Detect which cell encompasses the target text, then output its (X, Y) center coordinate. 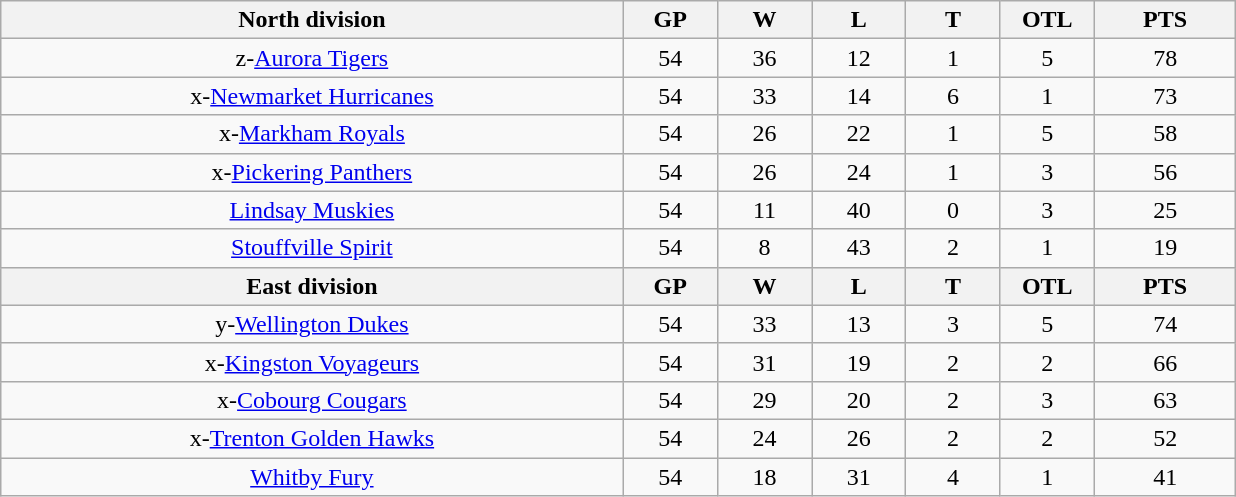
78 (1165, 58)
52 (1165, 438)
43 (859, 248)
Lindsay Muskies (312, 210)
6 (953, 96)
x-Trenton Golden Hawks (312, 438)
Stouffville Spirit (312, 248)
x-Cobourg Cougars (312, 400)
63 (1165, 400)
0 (953, 210)
40 (859, 210)
13 (859, 324)
East division (312, 286)
x-Newmarket Hurricanes (312, 96)
22 (859, 134)
20 (859, 400)
12 (859, 58)
11 (764, 210)
North division (312, 20)
Whitby Fury (312, 477)
58 (1165, 134)
41 (1165, 477)
x-Pickering Panthers (312, 172)
y-Wellington Dukes (312, 324)
8 (764, 248)
56 (1165, 172)
73 (1165, 96)
18 (764, 477)
z-Aurora Tigers (312, 58)
74 (1165, 324)
66 (1165, 362)
4 (953, 477)
x-Kingston Voyageurs (312, 362)
14 (859, 96)
x-Markham Royals (312, 134)
36 (764, 58)
29 (764, 400)
25 (1165, 210)
